Identify which cell holds the provided text, then report its [X, Y] central coordinate. 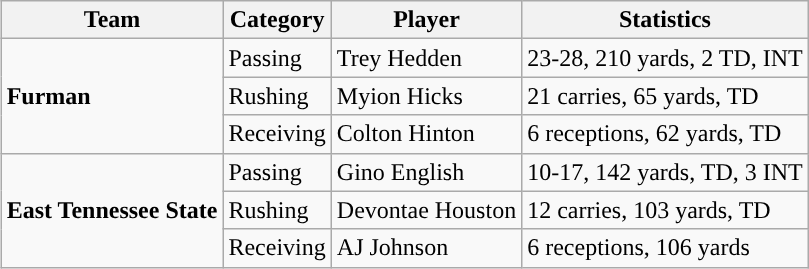
Category [277, 20]
Furman [112, 96]
10-17, 142 yards, TD, 3 INT [666, 172]
6 receptions, 62 yards, TD [666, 134]
AJ Johnson [426, 248]
Trey Hedden [426, 58]
Team [112, 20]
21 carries, 65 yards, TD [666, 96]
23-28, 210 yards, 2 TD, INT [666, 58]
Colton Hinton [426, 134]
Statistics [666, 20]
12 carries, 103 yards, TD [666, 210]
Gino English [426, 172]
Player [426, 20]
6 receptions, 106 yards [666, 248]
East Tennessee State [112, 210]
Myion Hicks [426, 96]
Devontae Houston [426, 210]
